Locate the cell with the specified text and output its [X, Y] center coordinate. 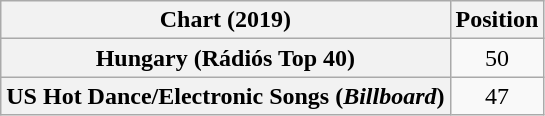
Position [497, 20]
Hungary (Rádiós Top 40) [226, 58]
47 [497, 96]
Chart (2019) [226, 20]
50 [497, 58]
US Hot Dance/Electronic Songs (Billboard) [226, 96]
